For the text-containing cell, return its midpoint in [X, Y] coordinate format. 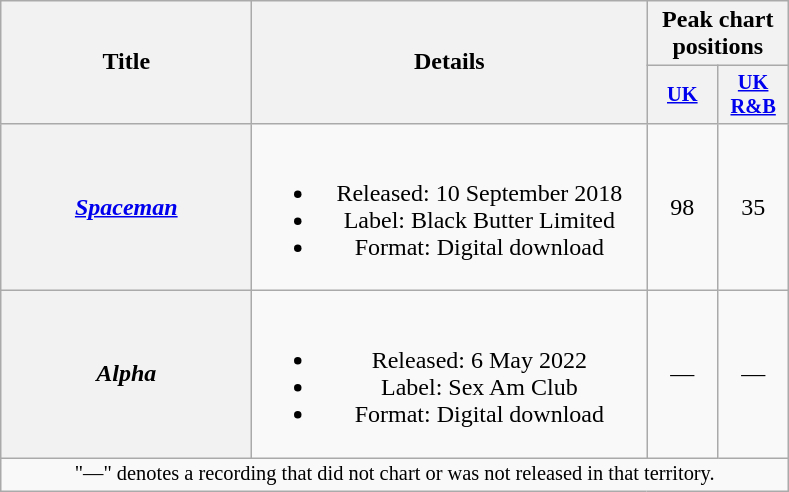
Details [450, 62]
Spaceman [126, 206]
Released: 6 May 2022Label: Sex Am ClubFormat: Digital download [450, 374]
Released: 10 September 2018Label: Black Butter LimitedFormat: Digital download [450, 206]
UK [682, 95]
Title [126, 62]
Alpha [126, 374]
Peak chart positions [718, 34]
98 [682, 206]
"—" denotes a recording that did not chart or was not released in that territory. [395, 475]
UK R&B [754, 95]
35 [754, 206]
